Identify which cell holds the provided text, then report its [X, Y] central coordinate. 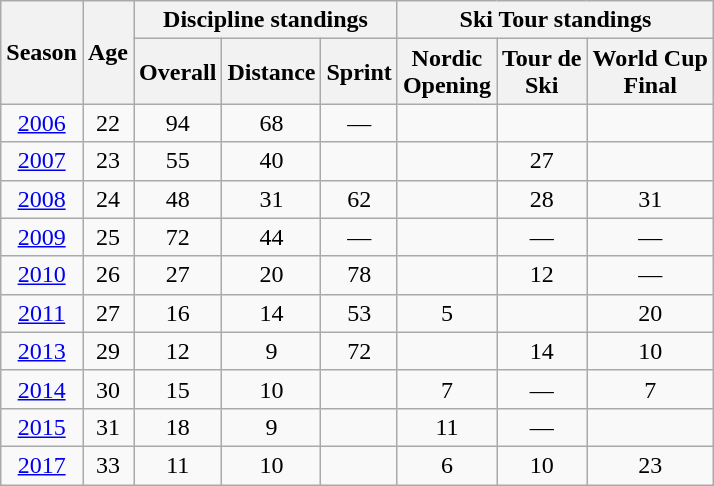
94 [178, 123]
53 [359, 313]
68 [272, 123]
2015 [42, 427]
55 [178, 161]
2017 [42, 465]
62 [359, 199]
30 [108, 389]
24 [108, 199]
World CupFinal [650, 72]
2014 [42, 389]
22 [108, 123]
2007 [42, 161]
Discipline standings [266, 20]
18 [178, 427]
28 [541, 199]
29 [108, 351]
Overall [178, 72]
33 [108, 465]
5 [446, 313]
Ski Tour standings [555, 20]
6 [446, 465]
Age [108, 52]
Distance [272, 72]
16 [178, 313]
15 [178, 389]
2006 [42, 123]
40 [272, 161]
Season [42, 52]
78 [359, 275]
48 [178, 199]
2013 [42, 351]
2010 [42, 275]
Tour deSki [541, 72]
2008 [42, 199]
44 [272, 237]
Sprint [359, 72]
25 [108, 237]
2011 [42, 313]
26 [108, 275]
NordicOpening [446, 72]
2009 [42, 237]
